Return [x, y] of the center of cell containing provided text 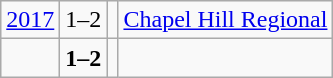
Chapel Hill Regional [226, 20]
2017 [30, 20]
